From the cell containing the given text, extract its center point as [x, y] coordinate. 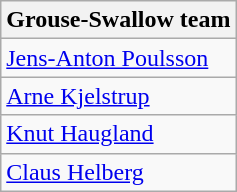
Jens-Anton Poulsson [118, 58]
Claus Helberg [118, 172]
Knut Haugland [118, 134]
Grouse-Swallow team [118, 20]
Arne Kjelstrup [118, 96]
